Return the [x, y] coordinate for the center point of the cell that contains the specified text.  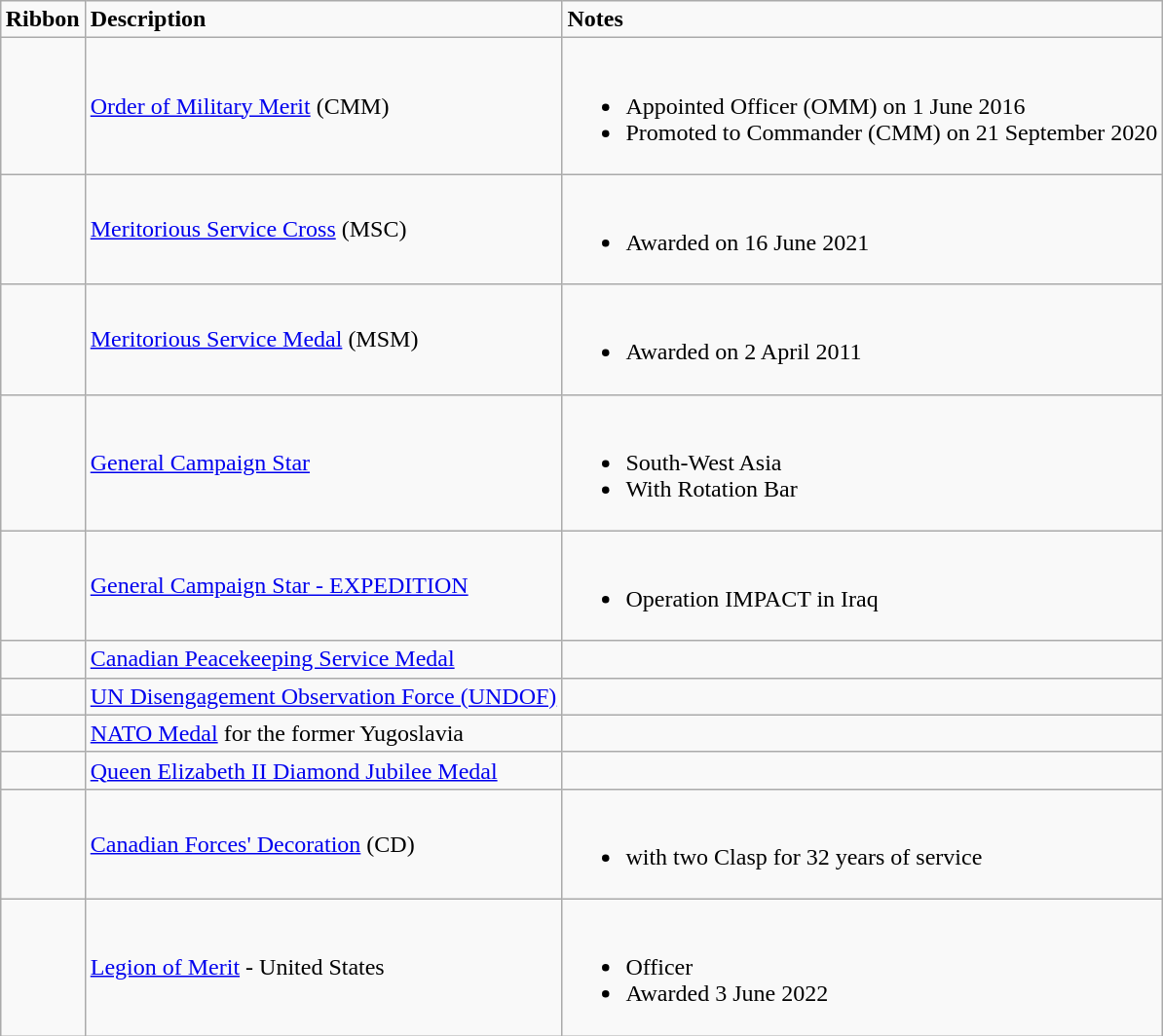
Meritorious Service Medal (MSM) [323, 339]
OfficerAwarded 3 June 2022 [863, 967]
Order of Military Merit (CMM) [323, 106]
Legion of Merit - United States [323, 967]
NATO Medal for the former Yugoslavia [323, 733]
General Campaign Star - EXPEDITION [323, 586]
Notes [863, 19]
Operation IMPACT in Iraq [863, 586]
Ribbon [43, 19]
South-West AsiaWith Rotation Bar [863, 462]
UN Disengagement Observation Force (UNDOF) [323, 696]
Meritorious Service Cross (MSC) [323, 230]
Appointed Officer (OMM) on 1 June 2016Promoted to Commander (CMM) on 21 September 2020 [863, 106]
Canadian Peacekeeping Service Medal [323, 659]
Awarded on 16 June 2021 [863, 230]
Queen Elizabeth II Diamond Jubilee Medal [323, 770]
Description [323, 19]
Awarded on 2 April 2011 [863, 339]
with two Clasp for 32 years of service [863, 843]
Canadian Forces' Decoration (CD) [323, 843]
General Campaign Star [323, 462]
